Capture the cell that displays the provided text and extract its (X, Y) central coordinate. 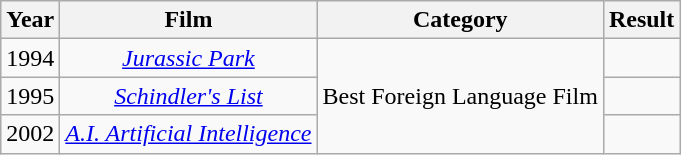
1995 (30, 96)
Film (188, 20)
Best Foreign Language Film (460, 96)
A.I. Artificial Intelligence (188, 134)
Result (641, 20)
Jurassic Park (188, 58)
Schindler's List (188, 96)
Category (460, 20)
Year (30, 20)
1994 (30, 58)
2002 (30, 134)
